Extract the (X, Y) coordinate from the center of the cell holding the provided text.  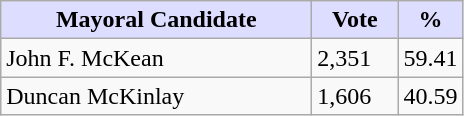
Duncan McKinlay (156, 96)
1,606 (355, 96)
% (430, 20)
Mayoral Candidate (156, 20)
40.59 (430, 96)
59.41 (430, 58)
2,351 (355, 58)
John F. McKean (156, 58)
Vote (355, 20)
